Extract the (x, y) coordinate from the center of the cell holding the provided text.  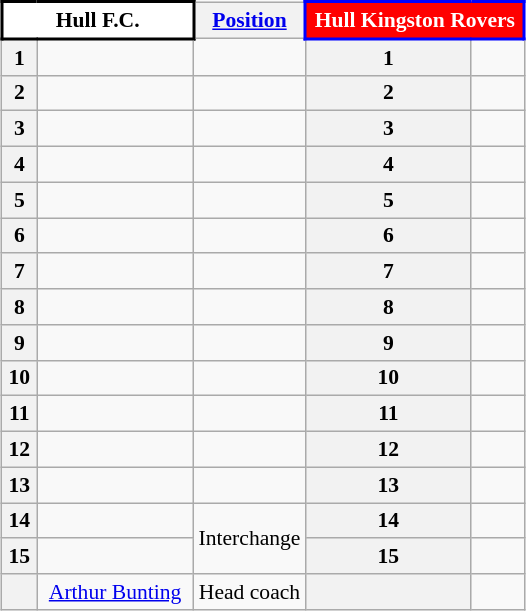
Head coach (249, 592)
Position (249, 20)
Hull Kingston Rovers (414, 20)
Hull F.C. (98, 20)
Arthur Bunting (116, 592)
Interchange (249, 538)
